Provide the [x, y] coordinate of the cell's center where the given text is located.  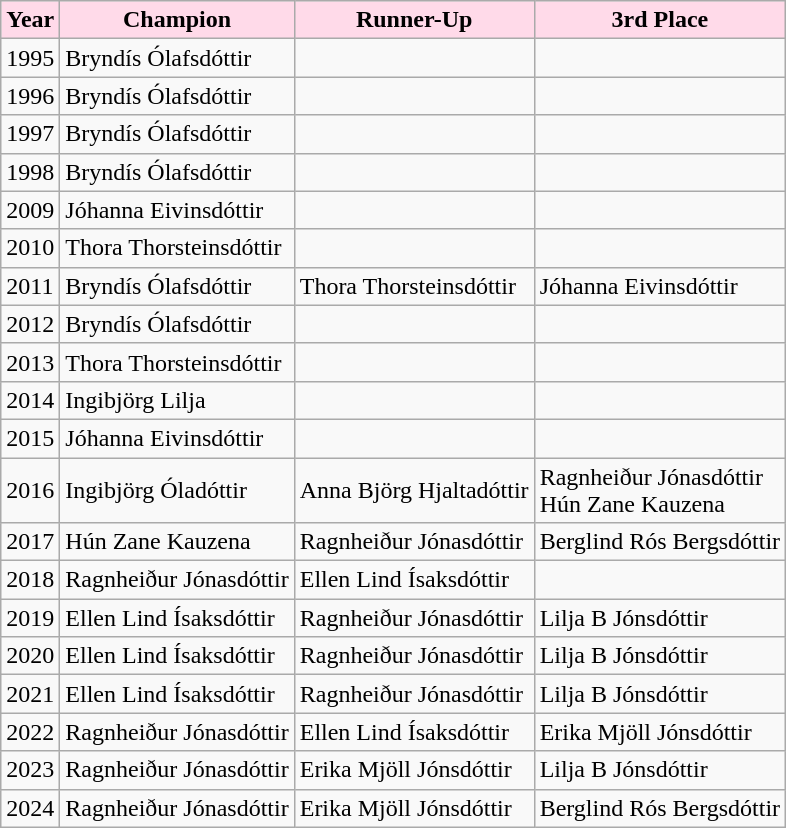
3rd Place [660, 20]
2020 [30, 656]
1997 [30, 134]
2013 [30, 362]
2011 [30, 286]
2024 [30, 808]
Anna Björg Hjaltadóttir [414, 490]
1998 [30, 172]
2016 [30, 490]
2010 [30, 248]
Ingibjörg Óladóttir [177, 490]
2023 [30, 770]
Year [30, 20]
2018 [30, 580]
2019 [30, 618]
2017 [30, 542]
2021 [30, 694]
Champion [177, 20]
2009 [30, 210]
Ingibjörg Lilja [177, 400]
2014 [30, 400]
2022 [30, 732]
1996 [30, 96]
Hún Zane Kauzena [177, 542]
1995 [30, 58]
Ragnheiður Jónasdóttir Hún Zane Kauzena [660, 490]
Runner-Up [414, 20]
2015 [30, 438]
2012 [30, 324]
